For the text-containing cell, return its midpoint in [X, Y] coordinate format. 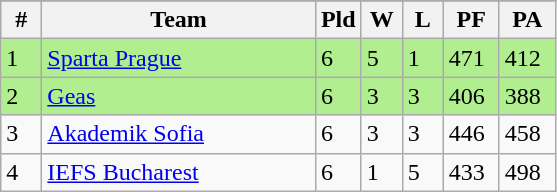
W [382, 20]
471 [471, 58]
412 [527, 58]
# [22, 20]
PF [471, 20]
498 [527, 172]
L [422, 20]
Team [179, 20]
Akademik Sofia [179, 134]
388 [527, 96]
458 [527, 134]
Geas [179, 96]
Pld [338, 20]
PA [527, 20]
446 [471, 134]
433 [471, 172]
2 [22, 96]
Sparta Prague [179, 58]
4 [22, 172]
IEFS Bucharest [179, 172]
406 [471, 96]
